Determine the (x, y) coordinate at the center of the cell enclosing the given text.  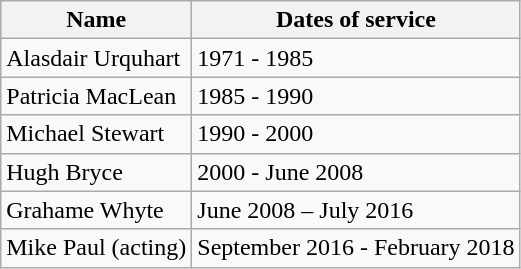
1985 - 1990 (356, 96)
1971 - 1985 (356, 58)
1990 - 2000 (356, 134)
Name (96, 20)
June 2008 – July 2016 (356, 210)
Grahame Whyte (96, 210)
Mike Paul (acting) (96, 248)
Alasdair Urquhart (96, 58)
September 2016 - February 2018 (356, 248)
Michael Stewart (96, 134)
2000 - June 2008 (356, 172)
Dates of service (356, 20)
Patricia MacLean (96, 96)
Hugh Bryce (96, 172)
